Return the [x, y] coordinate for the center point of the cell that contains the specified text.  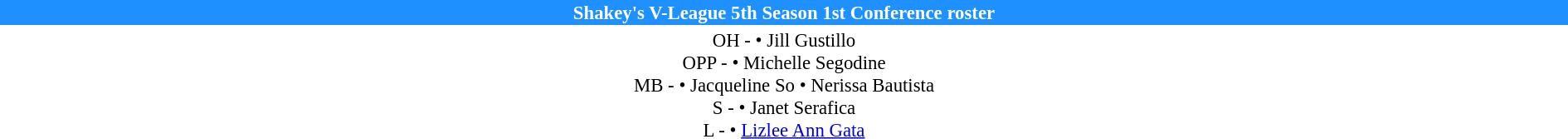
Shakey's V-League 5th Season 1st Conference roster [784, 12]
